Determine the (X, Y) coordinate at the center of the cell enclosing the given text.  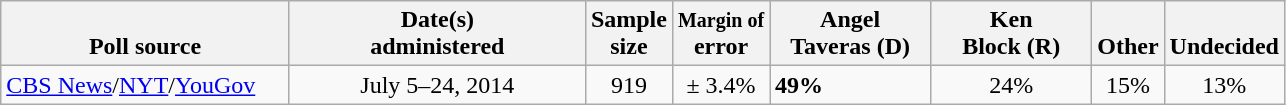
13% (1224, 85)
24% (1012, 85)
Samplesize (628, 34)
49% (850, 85)
Margin oferror (720, 34)
919 (628, 85)
CBS News/NYT/YouGov (146, 85)
Date(s)administered (437, 34)
± 3.4% (720, 85)
15% (1128, 85)
Undecided (1224, 34)
Poll source (146, 34)
AngelTaveras (D) (850, 34)
KenBlock (R) (1012, 34)
Other (1128, 34)
July 5–24, 2014 (437, 85)
